Find where the given text appears and provide that cell's center as [X, Y] coordinate. 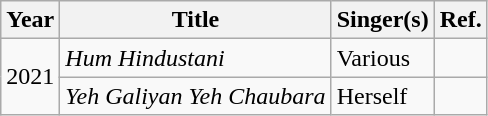
Yeh Galiyan Yeh Chaubara [196, 96]
Ref. [460, 20]
Singer(s) [382, 20]
Title [196, 20]
Year [30, 20]
Hum Hindustani [196, 58]
Herself [382, 96]
2021 [30, 77]
Various [382, 58]
